Return (x, y) of the center of cell containing provided text 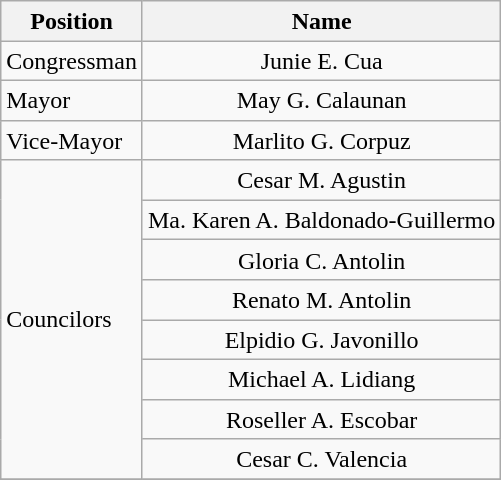
Gloria C. Antolin (321, 260)
Vice-Mayor (72, 140)
Position (72, 21)
Cesar C. Valencia (321, 459)
May G. Calaunan (321, 100)
Name (321, 21)
Cesar M. Agustin (321, 180)
Michael A. Lidiang (321, 379)
Renato M. Antolin (321, 300)
Ma. Karen A. Baldonado-Guillermo (321, 220)
Mayor (72, 100)
Marlito G. Corpuz (321, 140)
Congressman (72, 61)
Junie E. Cua (321, 61)
Councilors (72, 320)
Roseller A. Escobar (321, 419)
Elpidio G. Javonillo (321, 340)
